For the text-containing cell, return its midpoint in [x, y] coordinate format. 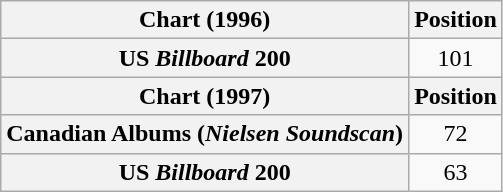
101 [456, 58]
63 [456, 172]
Canadian Albums (Nielsen Soundscan) [205, 134]
Chart (1996) [205, 20]
72 [456, 134]
Chart (1997) [205, 96]
